Capture the cell that displays the provided text and extract its [x, y] central coordinate. 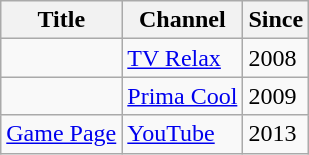
2013 [276, 134]
TV Relax [182, 58]
Prima Cool [182, 96]
Since [276, 20]
Game Page [62, 134]
Title [62, 20]
2008 [276, 58]
Channel [182, 20]
YouTube [182, 134]
2009 [276, 96]
